Capture the cell that displays the provided text and extract its [x, y] central coordinate. 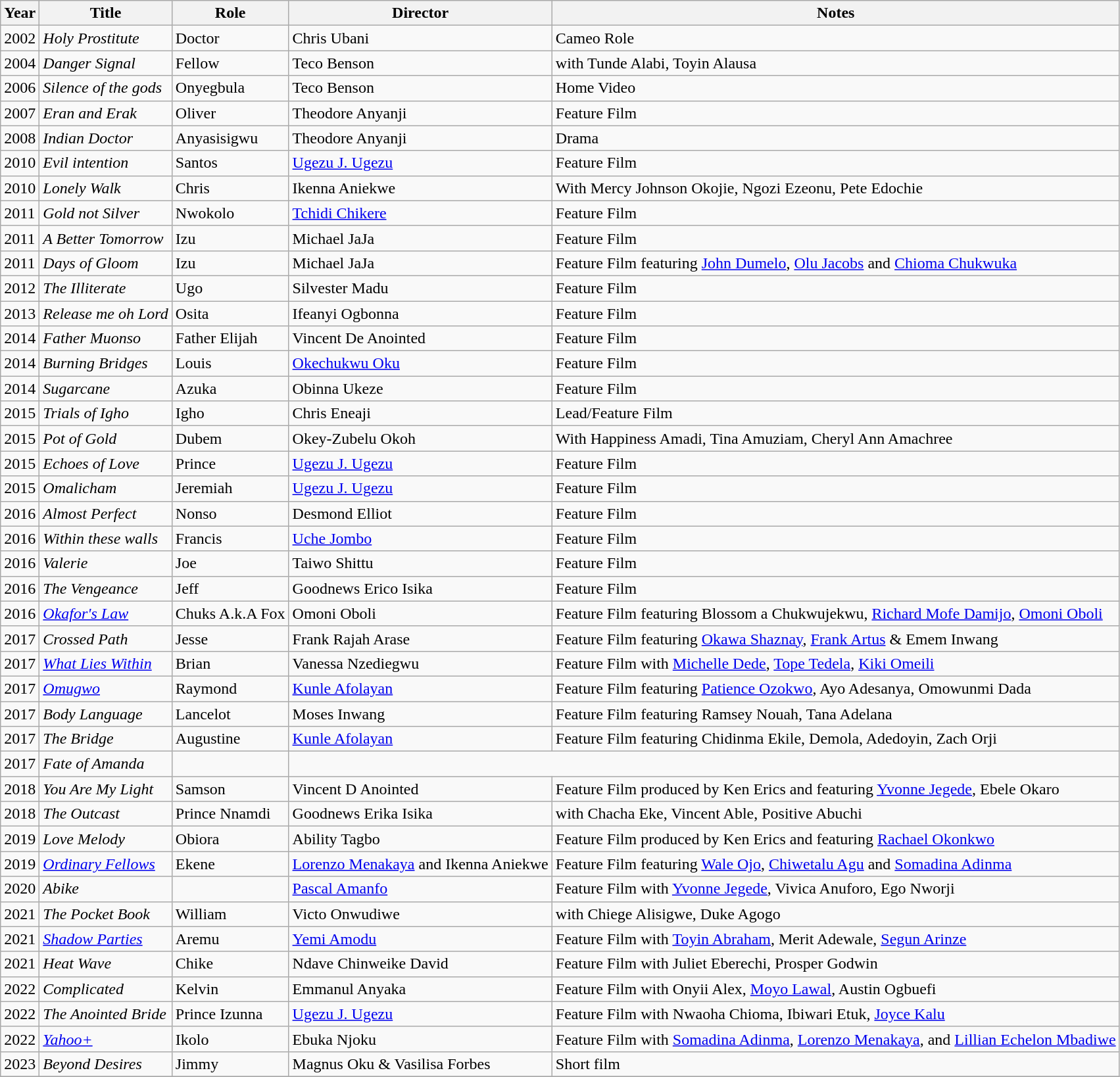
Goodnews Erika Isika [420, 814]
with Chacha Eke, Vincent Able, Positive Abuchi [835, 814]
Ifeanyi Ogbonna [420, 314]
Indian Doctor [105, 138]
Moses Inwang [420, 713]
with Chiege Alisigwe, Duke Agogo [835, 914]
Feature Film with Juliet Eberechi, Prosper Godwin [835, 964]
Vincent De Anointed [420, 339]
Feature Film featuring Chidinma Ekile, Demola, Adedoyin, Zach Orji [835, 739]
Feature Film featuring Okawa Shaznay, Frank Artus & Emem Inwang [835, 638]
Feature Film with Somadina Adinma, Lorenzo Menakaya, and Lillian Echelon Mbadiwe [835, 1039]
Feature Film featuring Blossom a Chukwujekwu, Richard Mofe Damijo, Omoni Oboli [835, 613]
2013 [20, 314]
What Lies Within [105, 663]
Omoni Oboli [420, 613]
Title [105, 13]
The Outcast [105, 814]
Short film [835, 1064]
Prince Izunna [230, 1014]
Father Muonso [105, 339]
Jeremiah [230, 489]
Okechukwu Oku [420, 364]
Lorenzo Menakaya and Ikenna Aniekwe [420, 864]
Trials of Igho [105, 414]
The Illiterate [105, 288]
Ugo [230, 288]
Body Language [105, 713]
Okey-Zubelu Okoh [420, 439]
William [230, 914]
2023 [20, 1064]
Yahoo+ [105, 1039]
Ability Tagbo [420, 839]
Omugwo [105, 688]
Pot of Gold [105, 439]
2008 [20, 138]
Ekene [230, 864]
Feature Film with Yvonne Jegede, Vivica Anuforo, Ego Nworji [835, 889]
Abike [105, 889]
Chike [230, 964]
Oliver [230, 113]
Nonso [230, 514]
Ikenna Aniekwe [420, 188]
Onyegbula [230, 88]
Almost Perfect [105, 514]
Igho [230, 414]
Valerie [105, 563]
Pascal Amanfo [420, 889]
Feature Film with Nwaoha Chioma, Ibiwari Etuk, Joyce Kalu [835, 1014]
Drama [835, 138]
Complicated [105, 989]
Release me oh Lord [105, 314]
Vincent D Anointed [420, 789]
Dubem [230, 439]
Feature Film produced by Ken Erics and featuring Rachael Okonkwo [835, 839]
Evil intention [105, 163]
Omalicham [105, 489]
Ndave Chinweike David [420, 964]
Okafor's Law [105, 613]
Kelvin [230, 989]
Sugarcane [105, 389]
2004 [20, 63]
Victo Onwudiwe [420, 914]
Augustine [230, 739]
Feature Film featuring Wale Ojo, Chiwetalu Agu and Somadina Adinma [835, 864]
Obinna Ukeze [420, 389]
The Pocket Book [105, 914]
Eran and Erak [105, 113]
Jeff [230, 588]
Father Elijah [230, 339]
Francis [230, 538]
Chris Ubani [420, 38]
The Vengeance [105, 588]
Frank Rajah Arase [420, 638]
The Anointed Bride [105, 1014]
Chris Eneaji [420, 414]
Burning Bridges [105, 364]
Beyond Desires [105, 1064]
Obiora [230, 839]
Ikolo [230, 1039]
Fellow [230, 63]
Lancelot [230, 713]
Prince Nnamdi [230, 814]
Tchidi Chikere [420, 213]
Feature Film featuring Patience Ozokwo, Ayo Adesanya, Omowunmi Dada [835, 688]
A Better Tomorrow [105, 238]
Role [230, 13]
Feature Film with Toyin Abraham, Merit Adewale, Segun Arinze [835, 939]
Brian [230, 663]
Doctor [230, 38]
Aremu [230, 939]
Anyasisigwu [230, 138]
Desmond Elliot [420, 514]
Director [420, 13]
Chris [230, 188]
Feature Film produced by Ken Erics and featuring Yvonne Jegede, Ebele Okaro [835, 789]
Echoes of Love [105, 464]
Magnus Oku & Vasilisa Forbes [420, 1064]
Yemi Amodu [420, 939]
Feature Film with Onyii Alex, Moyo Lawal, Austin Ogbuefi [835, 989]
Ordinary Fellows [105, 864]
Gold not Silver [105, 213]
Lonely Walk [105, 188]
Feature Film with Michelle Dede, Tope Tedela, Kiki Omeili [835, 663]
Year [20, 13]
Joe [230, 563]
2020 [20, 889]
Love Melody [105, 839]
Cameo Role [835, 38]
2002 [20, 38]
Osita [230, 314]
Samson [230, 789]
Danger Signal [105, 63]
Jimmy [230, 1064]
You Are My Light [105, 789]
Jesse [230, 638]
Raymond [230, 688]
Nwokolo [230, 213]
Feature Film featuring Ramsey Nouah, Tana Adelana [835, 713]
Notes [835, 13]
Home Video [835, 88]
Feature Film featuring John Dumelo, Olu Jacobs and Chioma Chukwuka [835, 263]
Emmanul Anyaka [420, 989]
Chuks A.k.A Fox [230, 613]
Fate of Amanda [105, 764]
Silence of the gods [105, 88]
Uche Jombo [420, 538]
Azuka [230, 389]
2007 [20, 113]
With Mercy Johnson Okojie, Ngozi Ezeonu, Pete Edochie [835, 188]
Shadow Parties [105, 939]
Lead/Feature Film [835, 414]
Holy Prostitute [105, 38]
Santos [230, 163]
2012 [20, 288]
Vanessa Nzediegwu [420, 663]
with Tunde Alabi, Toyin Alausa [835, 63]
Ebuka Njoku [420, 1039]
Crossed Path [105, 638]
Heat Wave [105, 964]
With Happiness Amadi, Tina Amuziam, Cheryl Ann Amachree [835, 439]
Prince [230, 464]
Taiwo Shittu [420, 563]
Within these walls [105, 538]
The Bridge [105, 739]
Silvester Madu [420, 288]
Goodnews Erico Isika [420, 588]
Louis [230, 364]
2006 [20, 88]
Days of Gloom [105, 263]
